Find where the given text appears and provide that cell's center as (x, y) coordinate. 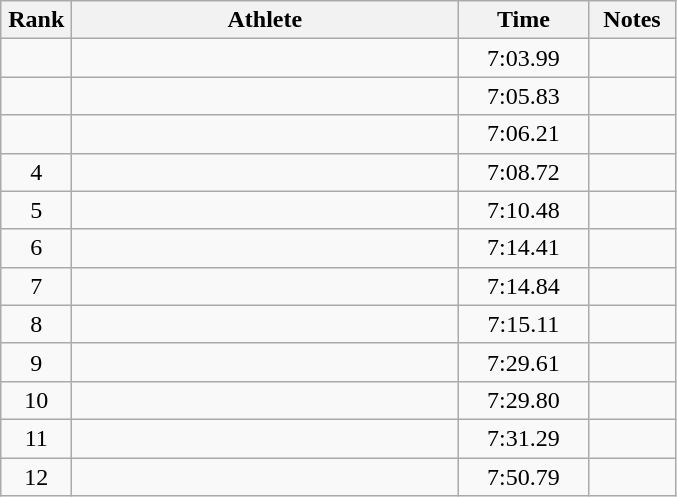
7:14.41 (524, 248)
7:29.80 (524, 400)
7:05.83 (524, 96)
10 (36, 400)
7:29.61 (524, 362)
Athlete (265, 20)
11 (36, 438)
Notes (632, 20)
7:50.79 (524, 477)
Rank (36, 20)
7:15.11 (524, 324)
9 (36, 362)
7:06.21 (524, 134)
7:08.72 (524, 172)
8 (36, 324)
6 (36, 248)
12 (36, 477)
4 (36, 172)
Time (524, 20)
7:14.84 (524, 286)
7:10.48 (524, 210)
5 (36, 210)
7:03.99 (524, 58)
7:31.29 (524, 438)
7 (36, 286)
